From the cell containing the given text, extract its center point as [x, y] coordinate. 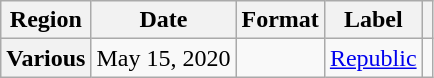
Label [373, 20]
Date [164, 20]
Region [46, 20]
May 15, 2020 [164, 58]
Republic [373, 58]
Various [46, 58]
Format [280, 20]
